From the cell containing the given text, extract its center point as [x, y] coordinate. 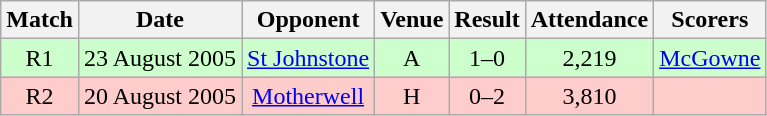
Opponent [308, 20]
St Johnstone [308, 58]
Motherwell [308, 96]
Attendance [589, 20]
Result [487, 20]
2,219 [589, 58]
Date [160, 20]
3,810 [589, 96]
1–0 [487, 58]
McGowne [710, 58]
R2 [40, 96]
20 August 2005 [160, 96]
Scorers [710, 20]
R1 [40, 58]
H [412, 96]
23 August 2005 [160, 58]
Match [40, 20]
A [412, 58]
0–2 [487, 96]
Venue [412, 20]
